Output the (X, Y) coordinate of the center of the cell containing the given text.  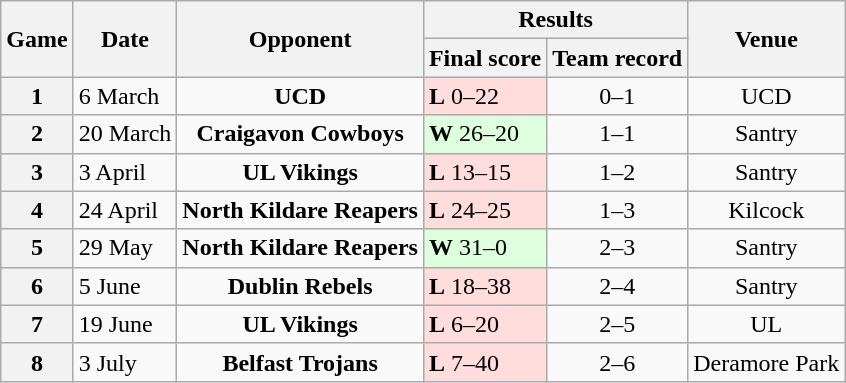
L 0–22 (484, 96)
UL (766, 324)
4 (37, 210)
20 March (125, 134)
19 June (125, 324)
5 June (125, 286)
2–5 (618, 324)
Results (555, 20)
6 (37, 286)
1 (37, 96)
L 6–20 (484, 324)
Kilcock (766, 210)
L 7–40 (484, 362)
2–3 (618, 248)
24 April (125, 210)
8 (37, 362)
Dublin Rebels (300, 286)
Deramore Park (766, 362)
Date (125, 39)
5 (37, 248)
L 13–15 (484, 172)
1–2 (618, 172)
Team record (618, 58)
2–4 (618, 286)
7 (37, 324)
Venue (766, 39)
L 18–38 (484, 286)
W 26–20 (484, 134)
L 24–25 (484, 210)
1–3 (618, 210)
29 May (125, 248)
Final score (484, 58)
3 April (125, 172)
3 (37, 172)
1–1 (618, 134)
W 31–0 (484, 248)
Craigavon Cowboys (300, 134)
2–6 (618, 362)
2 (37, 134)
0–1 (618, 96)
Game (37, 39)
6 March (125, 96)
Belfast Trojans (300, 362)
Opponent (300, 39)
3 July (125, 362)
